For the text-containing cell, return its midpoint in [X, Y] coordinate format. 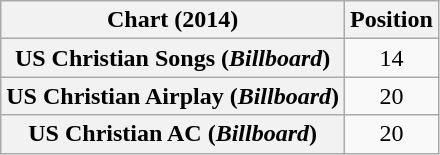
US Christian AC (Billboard) [173, 134]
Chart (2014) [173, 20]
US Christian Songs (Billboard) [173, 58]
US Christian Airplay (Billboard) [173, 96]
14 [392, 58]
Position [392, 20]
